Return (X, Y) of the center of cell containing provided text 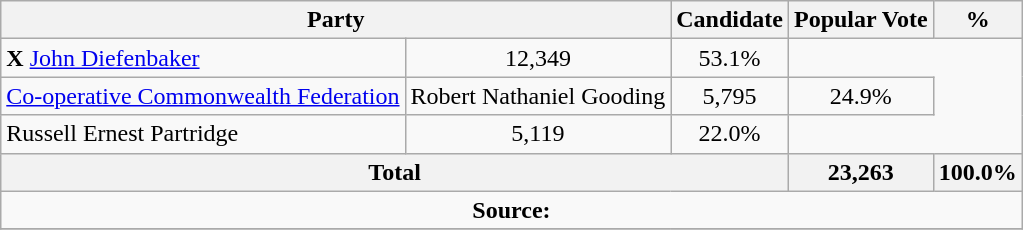
53.1% (730, 58)
5,119 (538, 134)
X John Diefenbaker (203, 58)
Popular Vote (860, 20)
Party (336, 20)
% (978, 20)
Total (395, 172)
Robert Nathaniel Gooding (538, 96)
12,349 (538, 58)
22.0% (730, 134)
Candidate (730, 20)
23,263 (860, 172)
Source: (512, 210)
24.9% (860, 96)
Russell Ernest Partridge (203, 134)
5,795 (730, 96)
100.0% (978, 172)
Co-operative Commonwealth Federation (203, 96)
